Find where the given text appears and provide that cell's center as [x, y] coordinate. 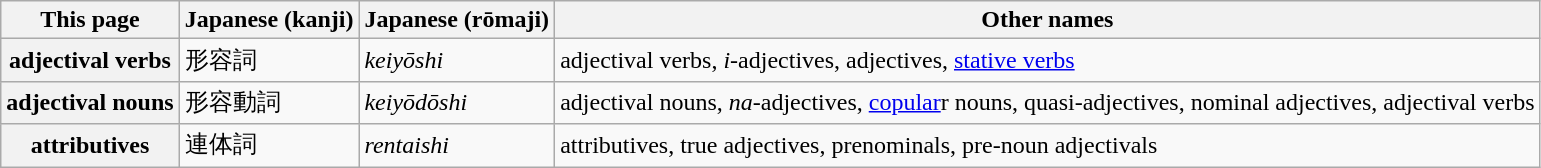
Other names [1048, 20]
keiyōshi [457, 60]
adjectival nouns [90, 102]
adjectival verbs, i-adjectives, adjectives, stative verbs [1048, 60]
adjectival verbs [90, 60]
This page [90, 20]
attributives [90, 146]
形容動詞 [269, 102]
形容詞 [269, 60]
連体詞 [269, 146]
attributives, true adjectives, prenominals, pre-noun adjectivals [1048, 146]
rentaishi [457, 146]
Japanese (kanji) [269, 20]
Japanese (rōmaji) [457, 20]
adjectival nouns, na-adjectives, copularr nouns, quasi-adjectives, nominal adjectives, adjectival verbs [1048, 102]
keiyōdōshi [457, 102]
